For the text-containing cell, return its midpoint in [x, y] coordinate format. 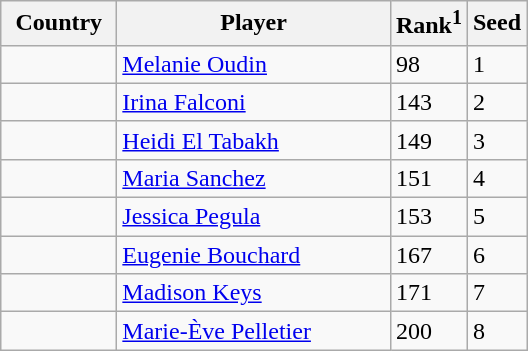
Jessica Pegula [254, 217]
153 [428, 217]
167 [428, 255]
Madison Keys [254, 293]
Country [59, 24]
98 [428, 64]
Melanie Oudin [254, 64]
4 [496, 178]
7 [496, 293]
Rank1 [428, 24]
3 [496, 140]
Marie-Ève Pelletier [254, 331]
5 [496, 217]
149 [428, 140]
1 [496, 64]
Seed [496, 24]
Eugenie Bouchard [254, 255]
200 [428, 331]
171 [428, 293]
6 [496, 255]
2 [496, 102]
Heidi El Tabakh [254, 140]
Maria Sanchez [254, 178]
Irina Falconi [254, 102]
8 [496, 331]
143 [428, 102]
151 [428, 178]
Player [254, 24]
